From the cell containing the given text, extract its center point as (X, Y) coordinate. 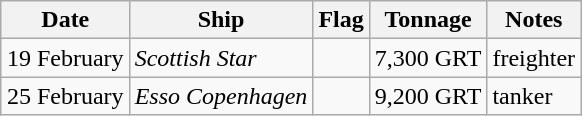
freighter (534, 58)
Scottish Star (221, 58)
Esso Copenhagen (221, 96)
Ship (221, 20)
9,200 GRT (428, 96)
19 February (65, 58)
Date (65, 20)
tanker (534, 96)
Notes (534, 20)
Tonnage (428, 20)
25 February (65, 96)
7,300 GRT (428, 58)
Flag (341, 20)
